Search for the cell housing the specified text and yield its (X, Y) center coordinate. 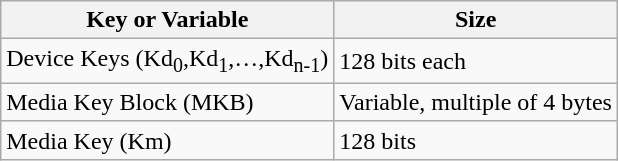
Variable, multiple of 4 bytes (476, 102)
128 bits (476, 140)
Media Key Block (MKB) (168, 102)
128 bits each (476, 61)
Device Keys (Kd0,Kd1,…,Kdn-1) (168, 61)
Key or Variable (168, 20)
Size (476, 20)
Media Key (Km) (168, 140)
